Search for the cell housing the specified text and yield its [X, Y] center coordinate. 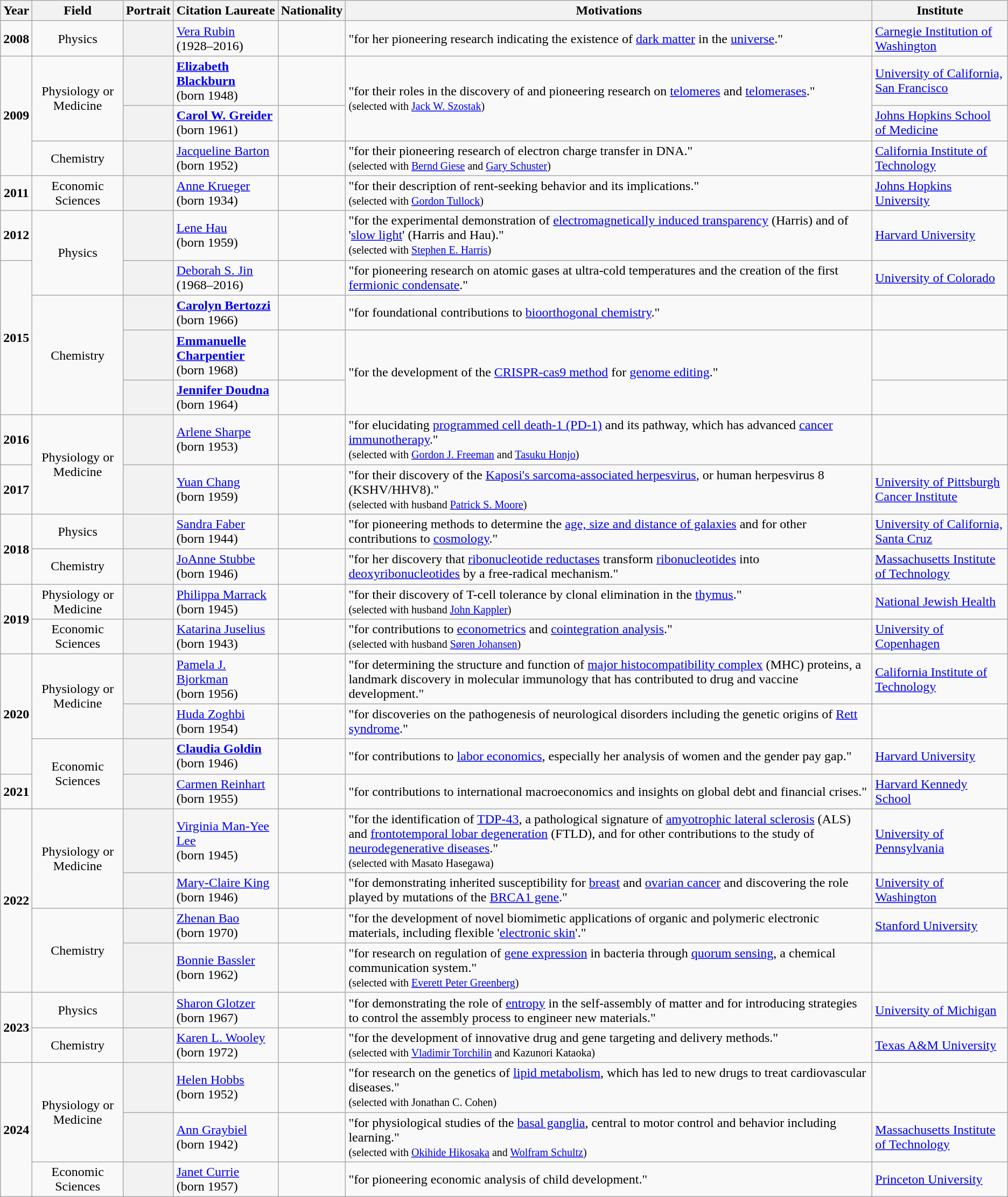
"for foundational contributions to bioorthogonal chemistry." [609, 312]
Carolyn Bertozzi (born 1966) [226, 312]
Sharon Glotzer (born 1967) [226, 1010]
"for the development of novel biomimetic applications of organic and polymeric electronic materials, including flexible 'electronic skin'." [609, 925]
Elizabeth Blackburn (born 1948) [226, 81]
Pamela J. Bjorkman (born 1956) [226, 679]
JoAnne Stubbe (born 1946) [226, 566]
National Jewish Health [940, 602]
Year [16, 11]
Motivations [609, 11]
Emmanuelle Charpentier (born 1968) [226, 355]
"for the development of the CRISPR-cas9 method for genome editing." [609, 373]
Princeton University [940, 1179]
University of California, Santa Cruz [940, 532]
Nationality [312, 11]
"for pioneering methods to determine the age, size and distance of galaxies and for other contributions to cosmology." [609, 532]
Helen Hobbs (born 1952) [226, 1087]
University of Copenhagen [940, 636]
Yuan Chang (born 1959) [226, 489]
Harvard Kennedy School [940, 792]
Katarina Juselius (born 1943) [226, 636]
2008 [16, 39]
Karen L. Wooley (born 1972) [226, 1045]
Zhenan Bao (born 1970) [226, 925]
Philippa Marrack (born 1945) [226, 602]
Institute [940, 11]
2021 [16, 792]
"for their discovery of the Kaposi's sarcoma-associated herpesvirus, or human herpesvirus 8 (KSHV/HHV8)."(selected with husband Patrick S. Moore) [609, 489]
Carmen Reinhart (born 1955) [226, 792]
Virginia Man-Yee Lee (born 1945) [226, 841]
Anne Krueger (born 1934) [226, 193]
2022 [16, 900]
University of Pennsylvania [940, 841]
University of Pittsburgh Cancer Institute [940, 489]
"for their description of rent-seeking behavior and its implications."(selected with Gordon Tullock) [609, 193]
2019 [16, 619]
Lene Hau (born 1959) [226, 235]
Ann Graybiel (born 1942) [226, 1137]
"for contributions to international macroeconomics and insights on global debt and financial crises." [609, 792]
Stanford University [940, 925]
2018 [16, 549]
University of Washington [940, 891]
Texas A&M University [940, 1045]
Carol W. Greider (born 1961) [226, 123]
2011 [16, 193]
"for demonstrating inherited susceptibility for breast and ovarian cancer and discovering the role played by mutations of the BRCA1 gene." [609, 891]
Johns Hopkins School of Medicine [940, 123]
2015 [16, 337]
Citation Laureate [226, 11]
"for their roles in the discovery of and pioneering research on telomeres and telomerases."(selected with Jack W. Szostak) [609, 98]
2020 [16, 714]
Mary-Claire King (born 1946) [226, 891]
2012 [16, 235]
"for her discovery that ribonucleotide reductases transform ribonucleotides into deoxyribonucleotides by a free-radical mechanism." [609, 566]
Vera Rubin (1928–2016) [226, 39]
2017 [16, 489]
"for pioneering economic analysis of child development." [609, 1179]
"for contributions to labor economics, especially her analysis of women and the gender pay gap." [609, 756]
Arlene Sharpe (born 1953) [226, 439]
Bonnie Bassler (born 1962) [226, 968]
Claudia Goldin (born 1946) [226, 756]
"for discoveries on the pathogenesis of neurological disorders including the genetic origins of Rett syndrome." [609, 722]
"for their discovery of T-cell tolerance by clonal elimination in the thymus."(selected with husband John Kappler) [609, 602]
2023 [16, 1027]
University of California, San Francisco [940, 81]
2024 [16, 1130]
Johns Hopkins University [940, 193]
"for the development of innovative drug and gene targeting and delivery methods."(selected with Vladimir Torchilin and Kazunori Kataoka) [609, 1045]
Huda Zoghbi (born 1954) [226, 722]
University of Michigan [940, 1010]
"for her pioneering research indicating the existence of dark matter in the universe." [609, 39]
Sandra Faber (born 1944) [226, 532]
Portrait [148, 11]
Jacqueline Barton (born 1952) [226, 158]
2016 [16, 439]
"for contributions to econometrics and cointegration analysis."(selected with husband Søren Johansen) [609, 636]
2009 [16, 116]
Jennifer Doudna (born 1964) [226, 397]
Carnegie Institution of Washington [940, 39]
Janet Currie (born 1957) [226, 1179]
"for research on the genetics of lipid metabolism, which has led to new drugs to treat cardiovascular diseases."(selected with Jonathan C. Cohen) [609, 1087]
Field [78, 11]
"for their pioneering research of electron charge transfer in DNA."(selected with Bernd Giese and Gary Schuster) [609, 158]
Deborah S. Jin (1968–2016) [226, 278]
University of Colorado [940, 278]
"for pioneering research on atomic gases at ultra-cold temperatures and the creation of the first fermionic condensate." [609, 278]
